Detect which cell encompasses the target text, then output its (x, y) center coordinate. 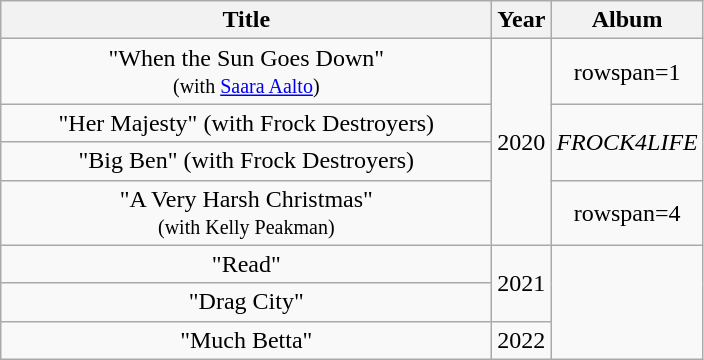
Year (522, 20)
"Big Ben" (with Frock Destroyers) (246, 161)
FROCK4LIFE (627, 142)
"Her Majesty" (with Frock Destroyers) (246, 123)
Title (246, 20)
"Drag City" (246, 302)
"Much Betta" (246, 340)
2022 (522, 340)
rowspan=1 (627, 72)
rowspan=4 (627, 212)
2021 (522, 283)
"A Very Harsh Christmas"(with Kelly Peakman) (246, 212)
"Read" (246, 264)
2020 (522, 142)
"When the Sun Goes Down"(with Saara Aalto) (246, 72)
Album (627, 20)
